Capture the cell that displays the provided text and extract its [x, y] central coordinate. 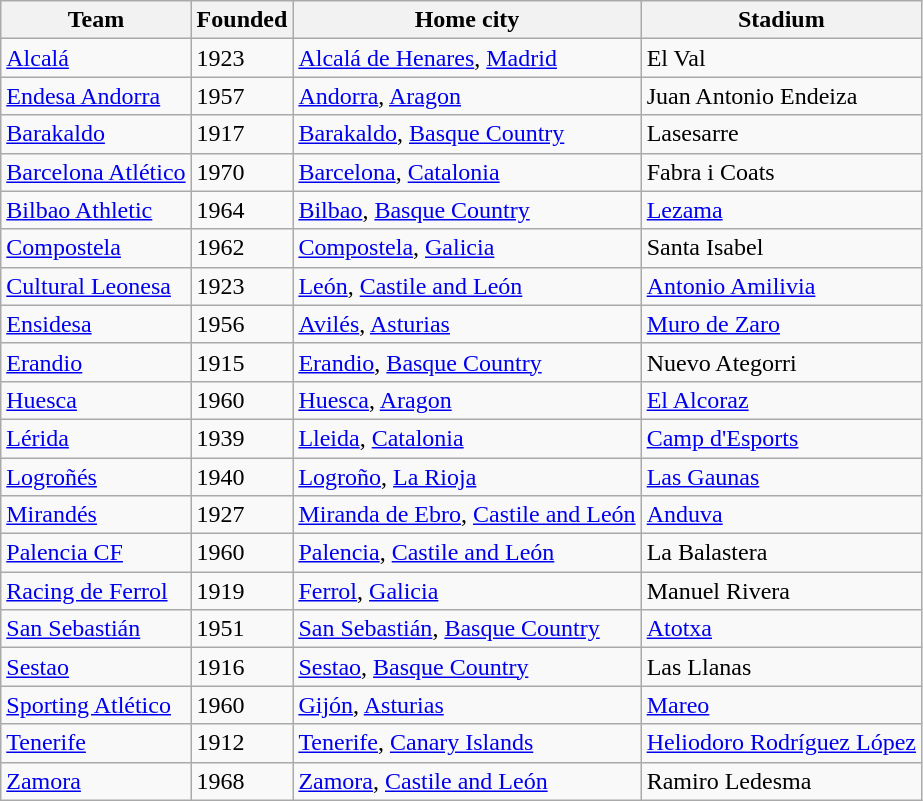
1956 [242, 324]
Heliodoro Rodríguez López [781, 743]
1957 [242, 96]
San Sebastián [96, 629]
Compostela [96, 248]
1919 [242, 591]
Ensidesa [96, 324]
1968 [242, 781]
Las Llanas [781, 667]
Camp d'Esports [781, 438]
Sestao [96, 667]
1916 [242, 667]
Tenerife [96, 743]
Lleida, Catalonia [467, 438]
Palencia, Castile and León [467, 553]
Mareo [781, 705]
Cultural Leonesa [96, 286]
Lérida [96, 438]
El Alcoraz [781, 400]
Founded [242, 20]
Erandio [96, 362]
La Balastera [781, 553]
Zamora [96, 781]
Stadium [781, 20]
Alcalá de Henares, Madrid [467, 58]
1939 [242, 438]
Ramiro Ledesma [781, 781]
Mirandés [96, 515]
Las Gaunas [781, 477]
Logroño, La Rioja [467, 477]
Bilbao Athletic [96, 210]
Barakaldo, Basque Country [467, 134]
Barakaldo [96, 134]
Compostela, Galicia [467, 248]
Fabra i Coats [781, 172]
1962 [242, 248]
1951 [242, 629]
Gijón, Asturias [467, 705]
Racing de Ferrol [96, 591]
Erandio, Basque Country [467, 362]
Atotxa [781, 629]
Andorra, Aragon [467, 96]
Tenerife, Canary Islands [467, 743]
Huesca [96, 400]
San Sebastián, Basque Country [467, 629]
Huesca, Aragon [467, 400]
Juan Antonio Endeiza [781, 96]
Bilbao, Basque Country [467, 210]
Team [96, 20]
1927 [242, 515]
Alcalá [96, 58]
Logroñés [96, 477]
Sestao, Basque Country [467, 667]
Nuevo Ategorri [781, 362]
1915 [242, 362]
Santa Isabel [781, 248]
1964 [242, 210]
Lasesarre [781, 134]
Anduva [781, 515]
Lezama [781, 210]
1912 [242, 743]
Ferrol, Galicia [467, 591]
1940 [242, 477]
Muro de Zaro [781, 324]
Home city [467, 20]
León, Castile and León [467, 286]
Antonio Amilivia [781, 286]
Manuel Rivera [781, 591]
Zamora, Castile and León [467, 781]
Palencia CF [96, 553]
Endesa Andorra [96, 96]
Sporting Atlético [96, 705]
Avilés, Asturias [467, 324]
Barcelona, Catalonia [467, 172]
Barcelona Atlético [96, 172]
Miranda de Ebro, Castile and León [467, 515]
El Val [781, 58]
1917 [242, 134]
1970 [242, 172]
